Provide the [X, Y] coordinate of the cell's center where the given text is located.  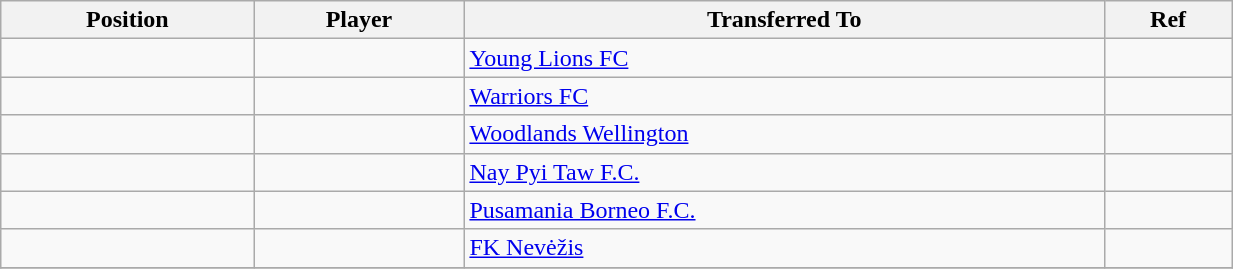
FK Nevėžis [784, 248]
Woodlands Wellington [784, 134]
Position [128, 20]
Transferred To [784, 20]
Player [359, 20]
Pusamania Borneo F.C. [784, 210]
Young Lions FC [784, 58]
Nay Pyi Taw F.C. [784, 172]
Warriors FC [784, 96]
Ref [1168, 20]
